Output the (x, y) coordinate of the center of the cell containing the given text.  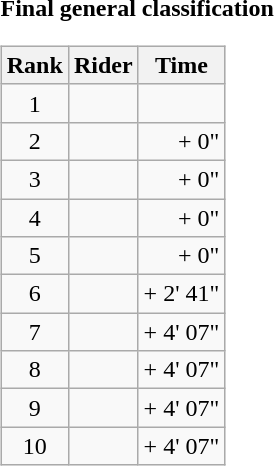
8 (34, 370)
Rider (103, 65)
10 (34, 446)
4 (34, 217)
5 (34, 256)
2 (34, 141)
3 (34, 179)
7 (34, 332)
9 (34, 408)
1 (34, 103)
Time (182, 65)
+ 2' 41" (182, 294)
Rank (34, 65)
6 (34, 294)
